Return (x, y) of the center of cell containing provided text 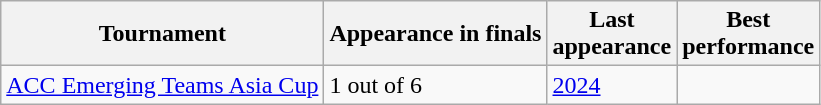
Lastappearance (612, 34)
Tournament (162, 34)
1 out of 6 (436, 85)
Bestperformance (748, 34)
Appearance in finals (436, 34)
2024 (612, 85)
ACC Emerging Teams Asia Cup (162, 85)
